Output the [X, Y] coordinate of the center of the cell containing the given text.  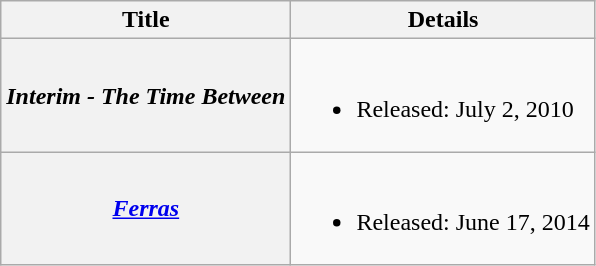
Released: June 17, 2014 [443, 208]
Title [146, 20]
Interim - The Time Between [146, 96]
Ferras [146, 208]
Released: July 2, 2010 [443, 96]
Details [443, 20]
